Determine the [X, Y] coordinate at the center of the cell enclosing the given text.  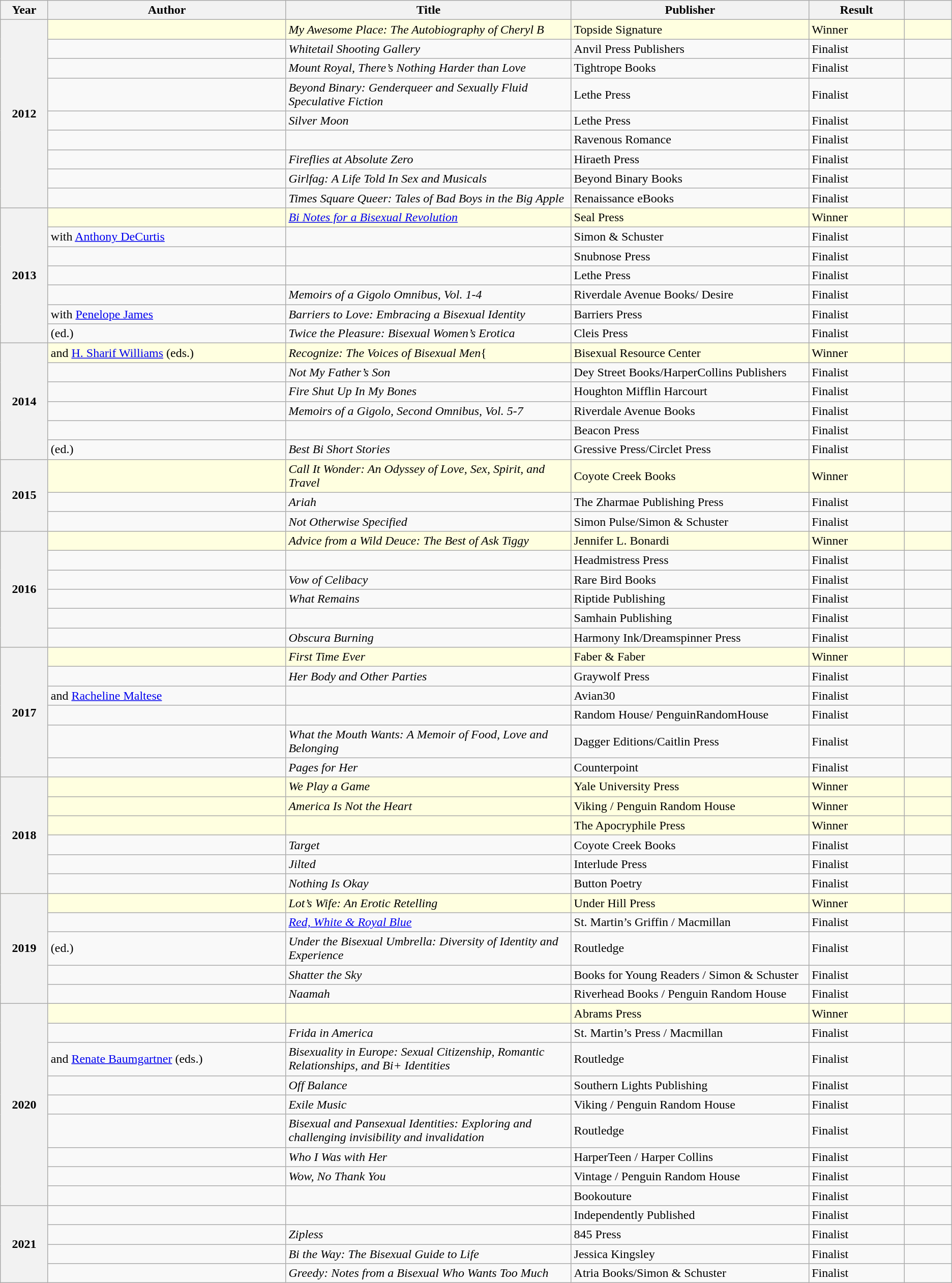
Title [428, 10]
Target [428, 845]
with Penelope James [167, 314]
Samhain Publishing [690, 618]
Best Bi Short Stories [428, 450]
Button Poetry [690, 883]
HarperTeen / Harper Collins [690, 1157]
Off Balance [428, 1085]
845 Press [690, 1234]
Pages for Her [428, 767]
We Play a Game [428, 787]
Bisexual and Pansexual Identities: Exploring and challenging invisibility and invalidation [428, 1131]
Memoirs of a Gigolo Omnibus, Vol. 1-4 [428, 295]
Red, White & Royal Blue [428, 922]
Beyond Binary: Genderqueer and Sexually Fluid Speculative Fiction [428, 95]
Riverdale Avenue Books/ Desire [690, 295]
2021 [24, 1244]
Shatter the Sky [428, 975]
Simon Pulse/Simon & Schuster [690, 521]
Exile Music [428, 1105]
Ravenous Romance [690, 140]
Author [167, 10]
Dey Street Books/HarperCollins Publishers [690, 372]
Avian30 [690, 696]
Girlfag: A Life Told In Sex and Musicals [428, 178]
Jennifer L. Bonardi [690, 541]
Rare Bird Books [690, 579]
Lot’s Wife: An Erotic Retelling [428, 903]
Ariah [428, 502]
Beacon Press [690, 430]
Counterpoint [690, 767]
Silver Moon [428, 121]
Jilted [428, 864]
Under Hill Press [690, 903]
Bisexuality in Europe: Sexual Citizenship, Romantic Relationships, and Bi+ Identities [428, 1059]
Renaissance eBooks [690, 198]
2013 [24, 275]
2017 [24, 712]
Houghton Mifflin Harcourt [690, 392]
Not My Father’s Son [428, 372]
2019 [24, 948]
Yale University Press [690, 787]
2012 [24, 114]
Snubnose Press [690, 256]
The Apocryphile Press [690, 825]
2020 [24, 1105]
Obscura Burning [428, 638]
Cleis Press [690, 334]
Simon & Schuster [690, 236]
Twice the Pleasure: Bisexual Women’s Erotica [428, 334]
Bi the Way: The Bisexual Guide to Life [428, 1254]
Interlude Press [690, 864]
Her Body and Other Parties [428, 676]
Zipless [428, 1234]
Naamah [428, 994]
Riverhead Books / Penguin Random House [690, 994]
Times Square Queer: Tales of Bad Boys in the Big Apple [428, 198]
2018 [24, 835]
Anvil Press Publishers [690, 49]
Abrams Press [690, 1013]
Barriers to Love: Embracing a Bisexual Identity [428, 314]
Fireflies at Absolute Zero [428, 159]
and Racheline Maltese [167, 696]
2015 [24, 495]
Wow, No Thank You [428, 1176]
Bisexual Resource Center [690, 353]
Barriers Press [690, 314]
2014 [24, 401]
St. Martin’s Press / Macmillan [690, 1033]
and Renate Baumgartner (eds.) [167, 1059]
2016 [24, 589]
Southern Lights Publishing [690, 1085]
Mount Royal, There’s Nothing Harder than Love [428, 68]
Tightrope Books [690, 68]
Nothing Is Okay [428, 883]
Not Otherwise Specified [428, 521]
Faber & Faber [690, 657]
Hiraeth Press [690, 159]
Books for Young Readers / Simon & Schuster [690, 975]
What Remains [428, 599]
Independently Published [690, 1215]
St. Martin’s Griffin / Macmillan [690, 922]
Topside Signature [690, 29]
Atria Books/Simon & Schuster [690, 1273]
Frida in America [428, 1033]
Bookouture [690, 1196]
Vintage / Penguin Random House [690, 1176]
Advice from a Wild Deuce: The Best of Ask Tiggy [428, 541]
Gressive Press/Circlet Press [690, 450]
with Anthony DeCurtis [167, 236]
Recognize: The Voices of Bisexual Men{ [428, 353]
Whitetail Shooting Gallery [428, 49]
Random House/ PenguinRandomHouse [690, 715]
First Time Ever [428, 657]
Vow of Celibacy [428, 579]
Under the Bisexual Umbrella: Diversity of Identity and Experience [428, 949]
America Is Not the Heart [428, 806]
Call It Wonder: An Odyssey of Love, Sex, Spirit, and Travel [428, 476]
My Awesome Place: The Autobiography of Cheryl B [428, 29]
Seal Press [690, 217]
Publisher [690, 10]
Result [856, 10]
Who I Was with Her [428, 1157]
Riptide Publishing [690, 599]
Jessica Kingsley [690, 1254]
and H. Sharif Williams (eds.) [167, 353]
Year [24, 10]
What the Mouth Wants: A Memoir of Food, Love and Belonging [428, 741]
Fire Shut Up In My Bones [428, 392]
Headmistress Press [690, 560]
Greedy: Notes from a Bisexual Who Wants Too Much [428, 1273]
Riverdale Avenue Books [690, 411]
Graywolf Press [690, 676]
Memoirs of a Gigolo, Second Omnibus, Vol. 5-7 [428, 411]
Dagger Editions/Caitlin Press [690, 741]
Bi Notes for a Bisexual Revolution [428, 217]
Beyond Binary Books [690, 178]
The Zharmae Publishing Press [690, 502]
Harmony Ink/Dreamspinner Press [690, 638]
